From the cell containing the given text, extract its center point as [x, y] coordinate. 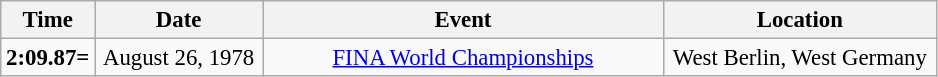
Location [800, 20]
West Berlin, West Germany [800, 58]
2:09.87= [48, 58]
Time [48, 20]
FINA World Championships [464, 58]
August 26, 1978 [179, 58]
Date [179, 20]
Event [464, 20]
